Search for the cell housing the specified text and yield its [X, Y] center coordinate. 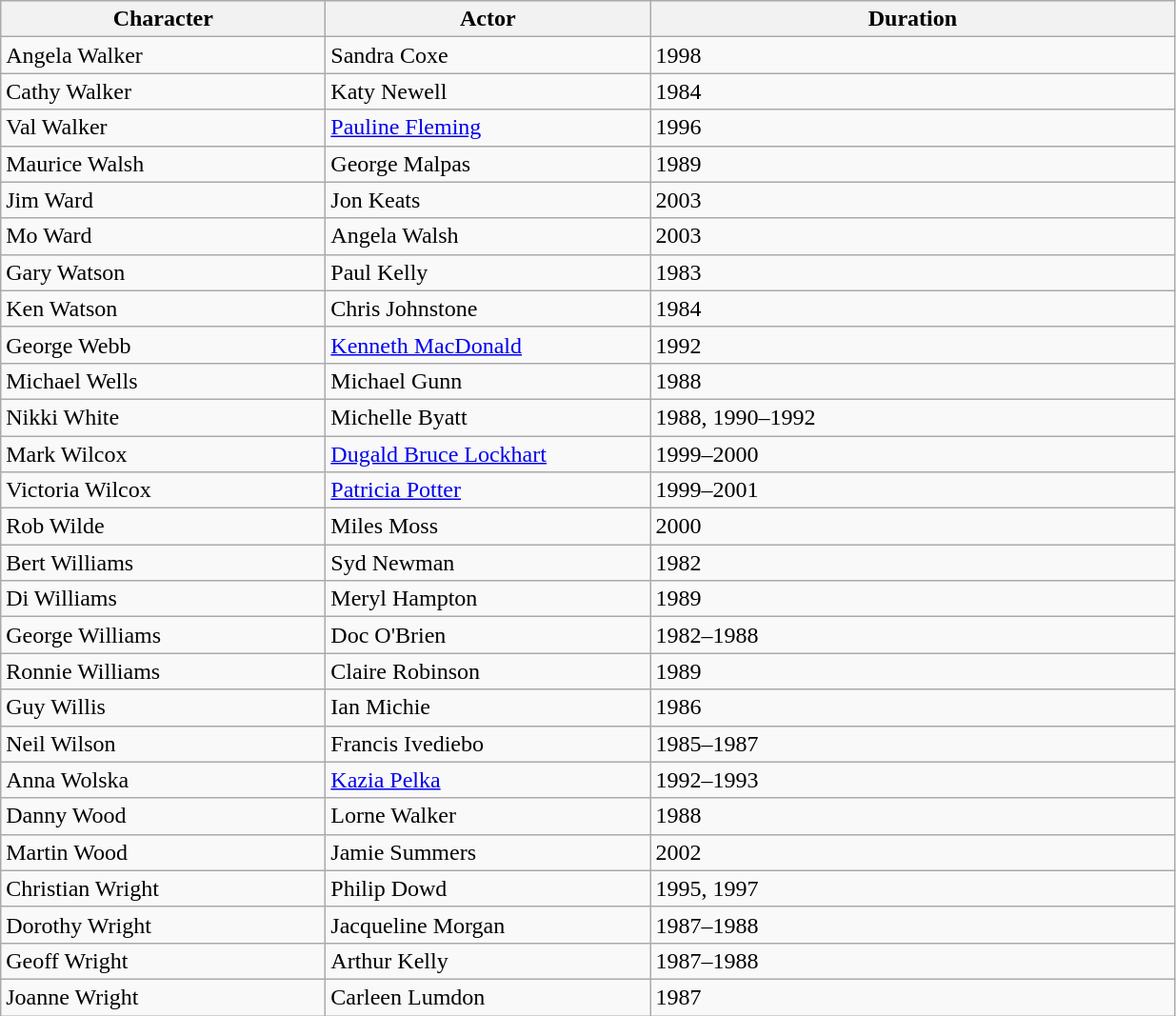
Val Walker [164, 128]
1985–1987 [912, 744]
Claire Robinson [488, 671]
Dugald Bruce Lockhart [488, 454]
Philip Dowd [488, 888]
1992–1993 [912, 780]
Jamie Summers [488, 852]
Chris Johnstone [488, 309]
Dorothy Wright [164, 925]
1982 [912, 563]
Miles Moss [488, 527]
Victoria Wilcox [164, 490]
Ronnie Williams [164, 671]
Character [164, 19]
Katy Newell [488, 91]
Jacqueline Morgan [488, 925]
Michael Gunn [488, 381]
1983 [912, 272]
1988, 1990–1992 [912, 417]
Mo Ward [164, 236]
1982–1988 [912, 635]
1999–2001 [912, 490]
1999–2000 [912, 454]
1996 [912, 128]
Carleen Lumdon [488, 997]
Kenneth MacDonald [488, 345]
Neil Wilson [164, 744]
Di Williams [164, 599]
Jon Keats [488, 200]
Cathy Walker [164, 91]
Christian Wright [164, 888]
Actor [488, 19]
Kazia Pelka [488, 780]
Guy Willis [164, 707]
Patricia Potter [488, 490]
Angela Walker [164, 55]
Syd Newman [488, 563]
Jim Ward [164, 200]
2002 [912, 852]
Angela Walsh [488, 236]
Pauline Fleming [488, 128]
1992 [912, 345]
Maurice Walsh [164, 164]
Martin Wood [164, 852]
Rob Wilde [164, 527]
1987 [912, 997]
Gary Watson [164, 272]
Francis Ivediebo [488, 744]
Joanne Wright [164, 997]
1995, 1997 [912, 888]
Doc O'Brien [488, 635]
George Webb [164, 345]
Geoff Wright [164, 961]
1998 [912, 55]
Michelle Byatt [488, 417]
Lorne Walker [488, 816]
Bert Williams [164, 563]
Danny Wood [164, 816]
George Malpas [488, 164]
Michael Wells [164, 381]
Meryl Hampton [488, 599]
Arthur Kelly [488, 961]
Anna Wolska [164, 780]
Mark Wilcox [164, 454]
1986 [912, 707]
Ken Watson [164, 309]
George Williams [164, 635]
Nikki White [164, 417]
Ian Michie [488, 707]
Sandra Coxe [488, 55]
Duration [912, 19]
Paul Kelly [488, 272]
2000 [912, 527]
